Return [X, Y] of the center of cell containing provided text 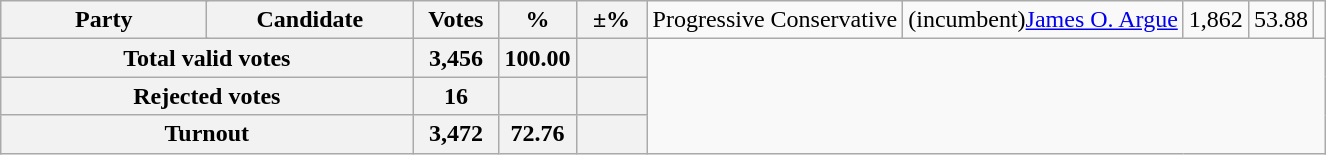
(incumbent)James O. Argue [1044, 20]
Turnout [207, 134]
Candidate [310, 20]
53.88 [1280, 20]
% [538, 20]
Rejected votes [207, 96]
Party [104, 20]
3,456 [456, 58]
3,472 [456, 134]
72.76 [538, 134]
100.00 [538, 58]
±% [612, 20]
Votes [456, 20]
Progressive Conservative [775, 20]
1,862 [1216, 20]
Total valid votes [207, 58]
16 [456, 96]
